Determine the (X, Y) coordinate at the center of the cell enclosing the given text.  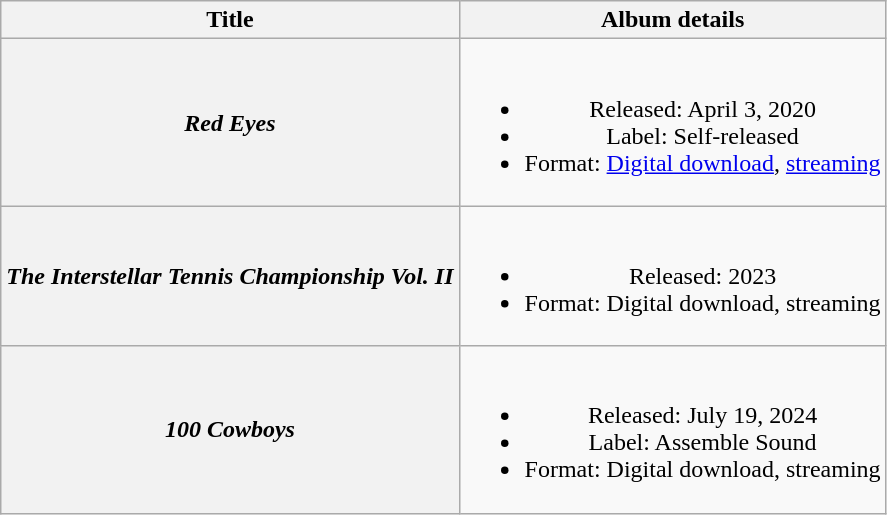
Title (230, 20)
Album details (672, 20)
Released: 2023Format: Digital download, streaming (672, 276)
The Interstellar Tennis Championship Vol. II (230, 276)
100 Cowboys (230, 430)
Released: July 19, 2024Label: Assemble SoundFormat: Digital download, streaming (672, 430)
Released: April 3, 2020Label: Self-releasedFormat: Digital download, streaming (672, 122)
Red Eyes (230, 122)
